Provide the [X, Y] coordinate of the cell's center where the given text is located.  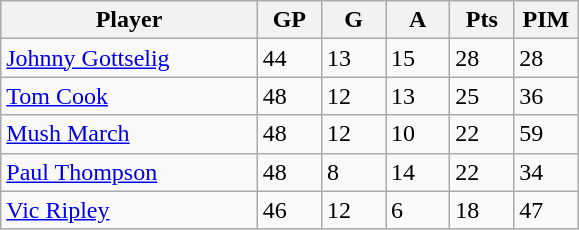
25 [482, 96]
10 [418, 134]
Johnny Gottselig [130, 58]
G [353, 20]
47 [546, 210]
6 [418, 210]
Paul Thompson [130, 172]
PIM [546, 20]
Pts [482, 20]
46 [289, 210]
14 [418, 172]
34 [546, 172]
Mush March [130, 134]
18 [482, 210]
15 [418, 58]
44 [289, 58]
A [418, 20]
59 [546, 134]
Player [130, 20]
36 [546, 96]
GP [289, 20]
8 [353, 172]
Tom Cook [130, 96]
Vic Ripley [130, 210]
